Locate the cell with the specified text and output its [x, y] center coordinate. 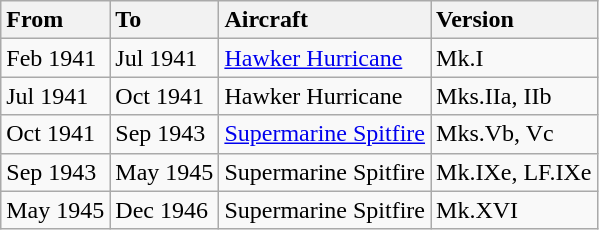
Feb 1941 [56, 58]
Dec 1946 [164, 210]
Mk.IXe, LF.IXe [514, 172]
From [56, 20]
Version [514, 20]
Aircraft [325, 20]
Mks.IIa, IIb [514, 96]
To [164, 20]
Mks.Vb, Vc [514, 134]
Mk.XVI [514, 210]
Mk.I [514, 58]
